Find where the given text appears and provide that cell's center as [X, Y] coordinate. 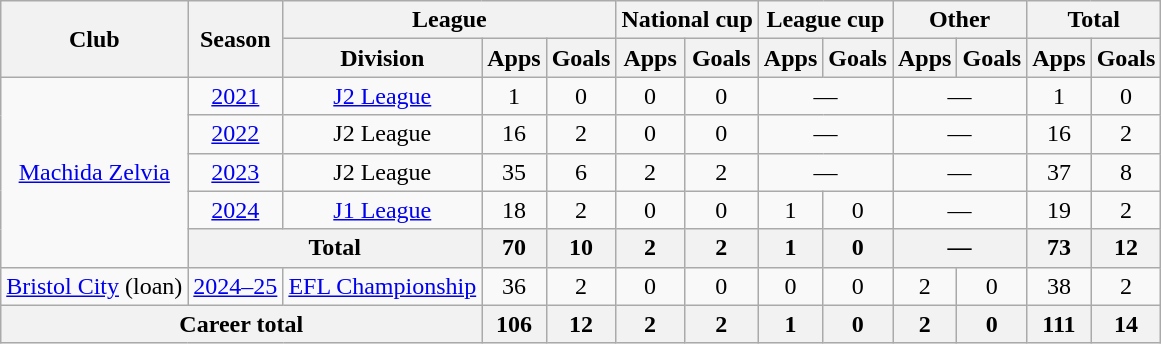
Other [959, 20]
106 [514, 324]
2022 [236, 134]
19 [1059, 210]
Division [382, 58]
111 [1059, 324]
73 [1059, 248]
6 [581, 172]
Bristol City (loan) [94, 286]
35 [514, 172]
38 [1059, 286]
37 [1059, 172]
8 [1126, 172]
Club [94, 39]
Season [236, 39]
Career total [242, 324]
2021 [236, 96]
EFL Championship [382, 286]
2023 [236, 172]
2024 [236, 210]
70 [514, 248]
J1 League [382, 210]
League cup [825, 20]
36 [514, 286]
National cup [687, 20]
18 [514, 210]
League [450, 20]
2024–25 [236, 286]
10 [581, 248]
14 [1126, 324]
Machida Zelvia [94, 172]
